Search for the cell housing the specified text and yield its [x, y] center coordinate. 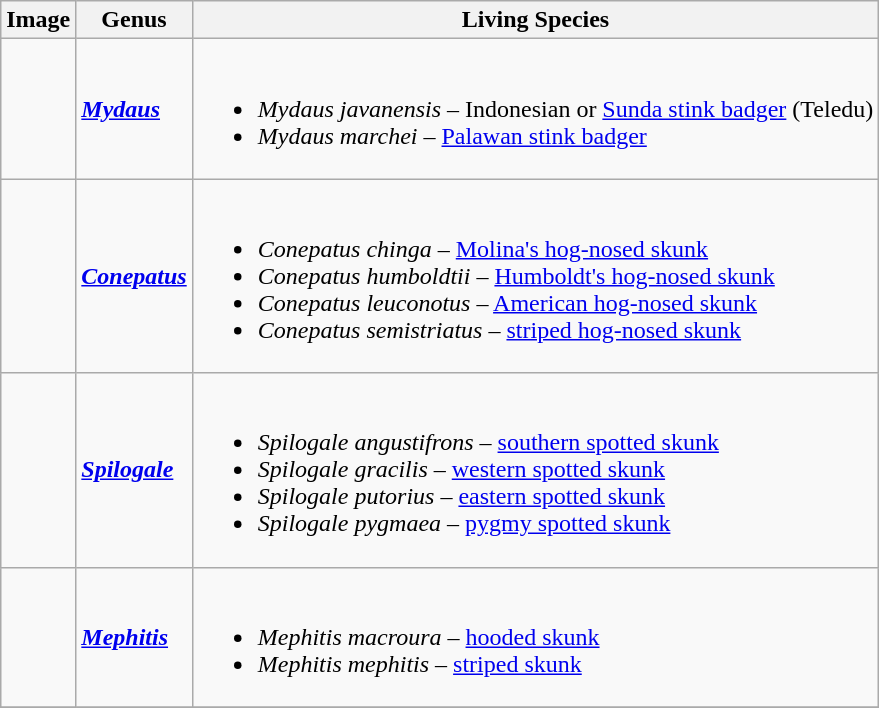
Genus [134, 20]
Image [38, 20]
Living Species [536, 20]
Mydaus javanensis – Indonesian or Sunda stink badger (Teledu)Mydaus marchei – Palawan stink badger [536, 109]
Mephitis macroura – hooded skunkMephitis mephitis – striped skunk [536, 637]
Mephitis [134, 637]
Mydaus [134, 109]
Spilogale [134, 470]
Conepatus [134, 276]
